Scan for the cell matching the given text and deliver its [X, Y] coordinate at center. 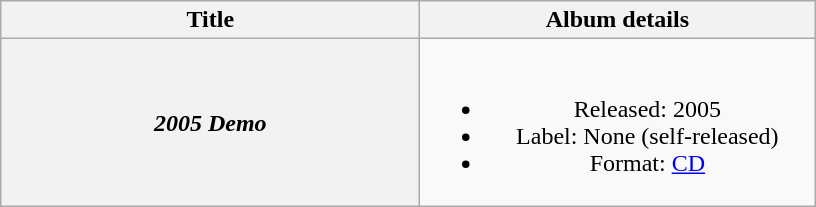
2005 Demo [210, 122]
Released: 2005Label: None (self-released)Format: CD [618, 122]
Album details [618, 20]
Title [210, 20]
